For the text-containing cell, return its midpoint in [x, y] coordinate format. 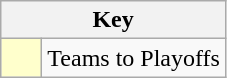
Teams to Playoffs [134, 58]
Key [114, 20]
